Find where the given text appears and provide that cell's center as (x, y) coordinate. 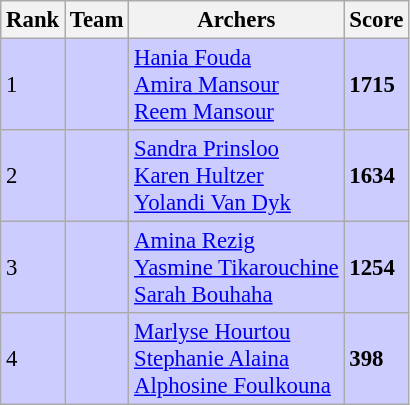
Score (376, 20)
Hania FoudaAmira MansourReem Mansour (236, 85)
1634 (376, 176)
1715 (376, 85)
Amina RezigYasmine TikarouchineSarah Bouhaha (236, 268)
1 (33, 85)
2 (33, 176)
Marlyse HourtouStephanie AlainaAlphosine Foulkouna (236, 359)
Archers (236, 20)
Rank (33, 20)
Sandra PrinslooKaren HultzerYolandi Van Dyk (236, 176)
3 (33, 268)
4 (33, 359)
Team (97, 20)
398 (376, 359)
1254 (376, 268)
